Capture the cell that displays the provided text and extract its [X, Y] central coordinate. 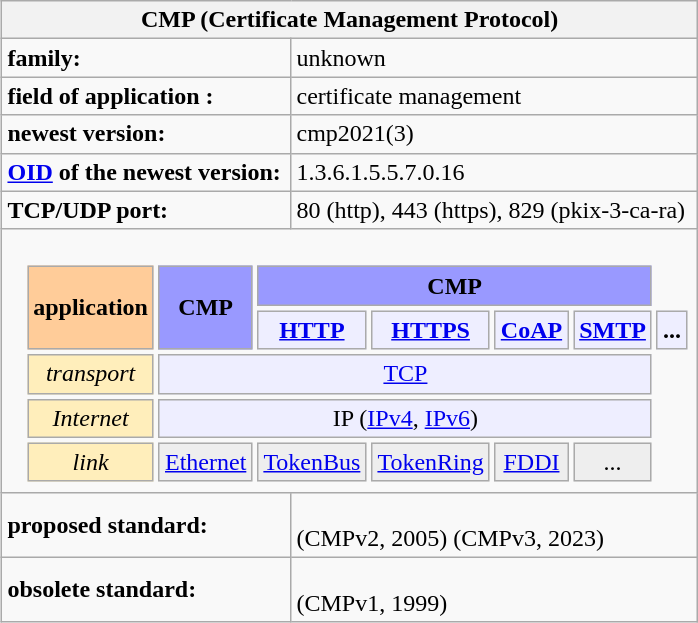
link [90, 462]
CoAP [532, 330]
(CMPv1, 1999) [494, 590]
TokenBus [312, 462]
certificate management [494, 96]
TokenRing [430, 462]
HTTP [312, 330]
proposed standard: [146, 524]
transport [90, 374]
unknown [494, 58]
80 (http), 443 (https), 829 (pkix-3-ca-ra) [494, 210]
OID of the newest version: [146, 172]
HTTPS [430, 330]
cmp2021(3) [494, 134]
(CMPv2, 2005) (CMPv3, 2023) [494, 524]
SMTP [612, 330]
application [90, 308]
application CMP CMP HTTP HTTPS CoAP SMTP ... transport TCP Internet IP (IPv4, IPv6) link Ethernet TokenBus TokenRing FDDI ... [350, 360]
family: [146, 58]
IP (IPv4, IPv6) [406, 418]
TCP [406, 374]
TCP/UDP port: [146, 210]
field of application : [146, 96]
Internet [90, 418]
obsolete standard: [146, 590]
FDDI [532, 462]
Ethernet [206, 462]
CMP (Certificate Management Protocol) [350, 20]
newest version: [146, 134]
1.3.6.1.5.5.7.0.16 [494, 172]
